Capture the cell that displays the provided text and extract its (x, y) central coordinate. 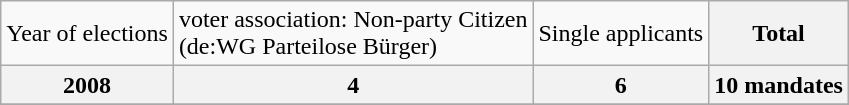
2008 (88, 85)
Single applicants (621, 34)
10 mandates (779, 85)
6 (621, 85)
Year of elections (88, 34)
4 (353, 85)
Total (779, 34)
voter association: Non-party Citizen (de:WG Parteilose Bürger) (353, 34)
